From the cell containing the given text, extract its center point as [X, Y] coordinate. 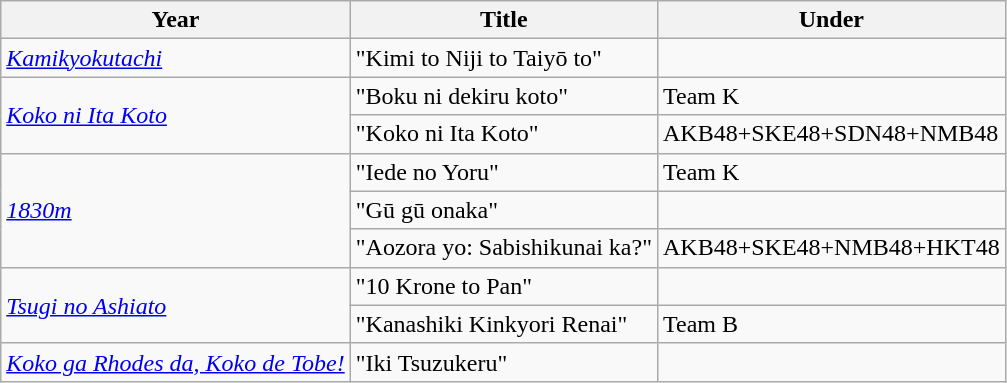
"Iede no Yoru" [504, 172]
"Kanashiki Kinkyori Renai" [504, 324]
Team B [831, 324]
Kamikyokutachi [176, 58]
"Kimi to Niji to Taiyō to" [504, 58]
Koko ga Rhodes da, Koko de Tobe! [176, 362]
Koko ni Ita Koto [176, 115]
"Iki Tsuzukeru" [504, 362]
Tsugi no Ashiato [176, 305]
1830m [176, 210]
"10 Krone to Pan" [504, 286]
Under [831, 20]
Title [504, 20]
"Boku ni dekiru koto" [504, 96]
"Koko ni Ita Koto" [504, 134]
Year [176, 20]
AKB48+SKE48+NMB48+HKT48 [831, 248]
"Aozora yo: Sabishikunai ka?" [504, 248]
AKB48+SKE48+SDN48+NMB48 [831, 134]
"Gū gū onaka" [504, 210]
